Search for the cell housing the specified text and yield its (X, Y) center coordinate. 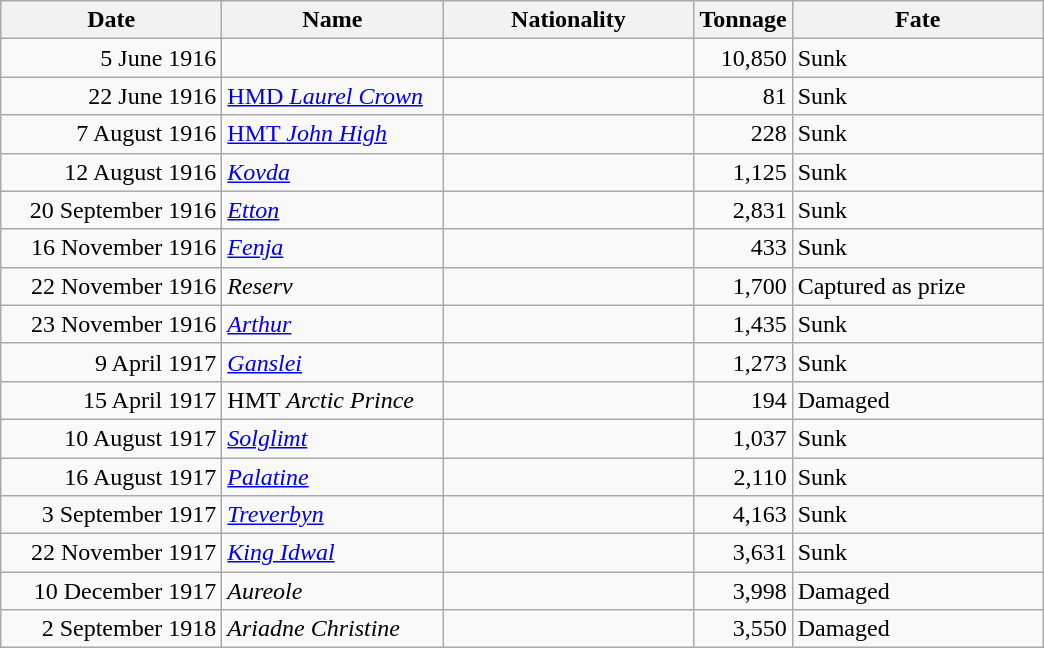
Palatine (332, 477)
Captured as prize (918, 286)
Date (112, 20)
Ganslei (332, 362)
2,110 (743, 477)
Etton (332, 210)
Solglimt (332, 438)
4,163 (743, 515)
10 December 1917 (112, 591)
Arthur (332, 324)
3,631 (743, 553)
Nationality (568, 20)
15 April 1917 (112, 400)
22 November 1916 (112, 286)
1,037 (743, 438)
10 August 1917 (112, 438)
81 (743, 96)
Reserv (332, 286)
433 (743, 248)
2,831 (743, 210)
HMT Arctic Prince (332, 400)
2 September 1918 (112, 629)
5 June 1916 (112, 58)
22 June 1916 (112, 96)
Aureole (332, 591)
3,550 (743, 629)
Fenja (332, 248)
12 August 1916 (112, 172)
HMT John High (332, 134)
Treverbyn (332, 515)
228 (743, 134)
23 November 1916 (112, 324)
1,700 (743, 286)
Tonnage (743, 20)
Fate (918, 20)
1,435 (743, 324)
7 August 1916 (112, 134)
10,850 (743, 58)
Ariadne Christine (332, 629)
16 August 1917 (112, 477)
3,998 (743, 591)
HMD Laurel Crown (332, 96)
3 September 1917 (112, 515)
16 November 1916 (112, 248)
9 April 1917 (112, 362)
194 (743, 400)
Name (332, 20)
1,125 (743, 172)
1,273 (743, 362)
22 November 1917 (112, 553)
King Idwal (332, 553)
20 September 1916 (112, 210)
Kovda (332, 172)
